Detect which cell encompasses the target text, then output its (X, Y) center coordinate. 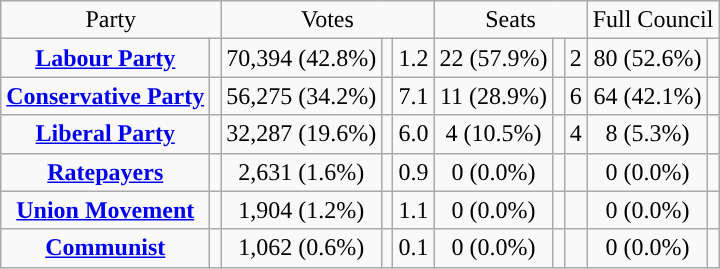
1,904 (1.2%) (302, 210)
Communist (106, 248)
Full Council (653, 20)
22 (57.9%) (494, 58)
32,287 (19.6%) (302, 134)
8 (5.3%) (648, 134)
1.2 (414, 58)
6.0 (414, 134)
11 (28.9%) (494, 96)
80 (52.6%) (648, 58)
Party (111, 20)
Conservative Party (106, 96)
4 (10.5%) (494, 134)
1.1 (414, 210)
7.1 (414, 96)
2 (576, 58)
Seats (510, 20)
56,275 (34.2%) (302, 96)
6 (576, 96)
Union Movement (106, 210)
Ratepayers (106, 172)
2,631 (1.6%) (302, 172)
Votes (328, 20)
1,062 (0.6%) (302, 248)
0.1 (414, 248)
4 (576, 134)
64 (42.1%) (648, 96)
0.9 (414, 172)
Labour Party (106, 58)
70,394 (42.8%) (302, 58)
Liberal Party (106, 134)
